Provide the [X, Y] coordinate of the cell's center where the given text is located.  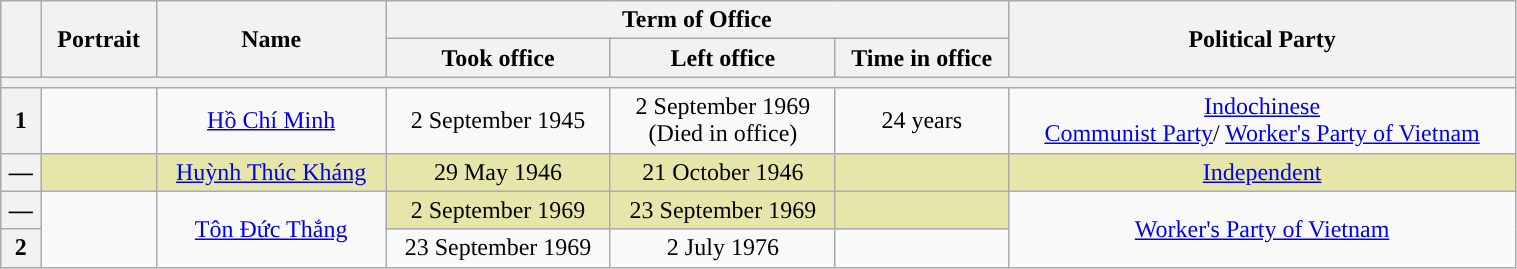
2 September 1969 [498, 210]
IndochineseCommunist Party/ Worker's Party of Vietnam [1262, 120]
Time in office [922, 58]
2 September 1945 [498, 120]
Term of Office [698, 20]
Independent [1262, 172]
Name [272, 39]
Huỳnh Thúc Kháng [272, 172]
24 years [922, 120]
Hồ Chí Minh [272, 120]
Left office [722, 58]
2 [21, 248]
Took office [498, 58]
Tôn Đức Thắng [272, 229]
2 July 1976 [722, 248]
Portrait [99, 39]
29 May 1946 [498, 172]
1 [21, 120]
Worker's Party of Vietnam [1262, 229]
Political Party [1262, 39]
21 October 1946 [722, 172]
2 September 1969(Died in office) [722, 120]
